Detect which cell encompasses the target text, then output its (x, y) center coordinate. 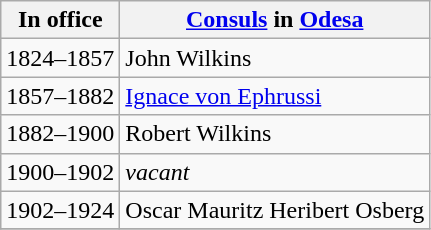
1900–1902 (60, 172)
1902–1924 (60, 210)
1824–1857 (60, 58)
1857–1882 (60, 96)
1882–1900 (60, 134)
In office (60, 20)
Consuls in Odesa (275, 20)
vacant (275, 172)
John Wilkins (275, 58)
Oscar Mauritz Heribert Osberg (275, 210)
Robert Wilkins (275, 134)
Ignace von Ephrussi (275, 96)
